Scan for the cell matching the given text and deliver its [X, Y] coordinate at center. 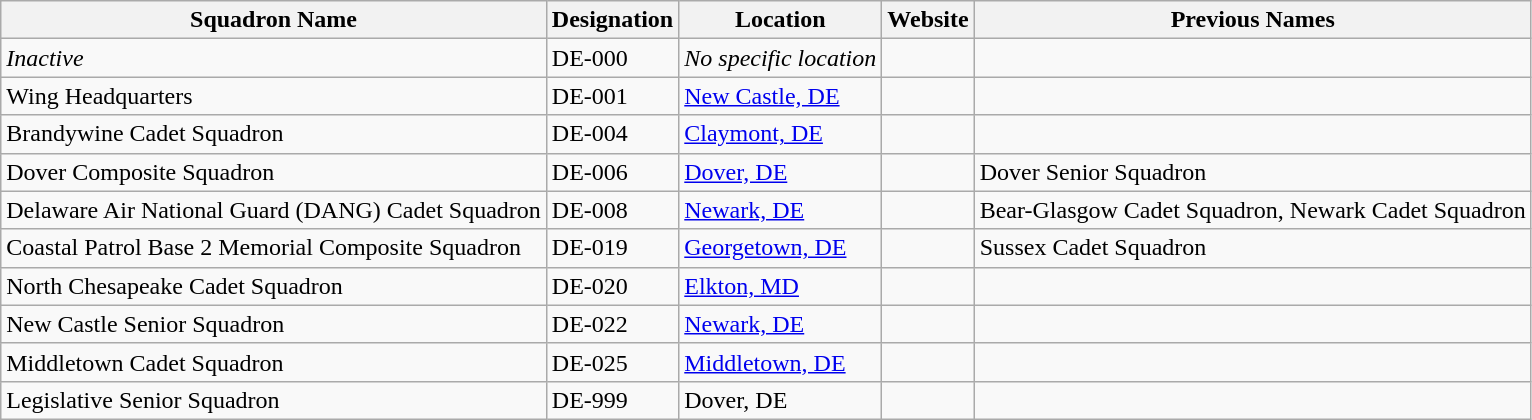
Legislative Senior Squadron [274, 400]
Website [928, 20]
Dover Composite Squadron [274, 172]
New Castle, DE [780, 96]
Bear-Glasgow Cadet Squadron, Newark Cadet Squadron [1252, 210]
Brandywine Cadet Squadron [274, 134]
Previous Names [1252, 20]
North Chesapeake Cadet Squadron [274, 286]
Middletown Cadet Squadron [274, 362]
Coastal Patrol Base 2 Memorial Composite Squadron [274, 248]
DE-000 [612, 58]
DE-006 [612, 172]
DE-004 [612, 134]
Dover Senior Squadron [1252, 172]
No specific location [780, 58]
Delaware Air National Guard (DANG) Cadet Squadron [274, 210]
Sussex Cadet Squadron [1252, 248]
Inactive [274, 58]
DE-001 [612, 96]
DE-020 [612, 286]
New Castle Senior Squadron [274, 324]
Claymont, DE [780, 134]
Georgetown, DE [780, 248]
Middletown, DE [780, 362]
Squadron Name [274, 20]
DE-019 [612, 248]
Elkton, MD [780, 286]
Wing Headquarters [274, 96]
DE-008 [612, 210]
DE-999 [612, 400]
DE-025 [612, 362]
Location [780, 20]
Designation [612, 20]
DE-022 [612, 324]
